Extract the (x, y) coordinate from the center of the cell holding the provided text.  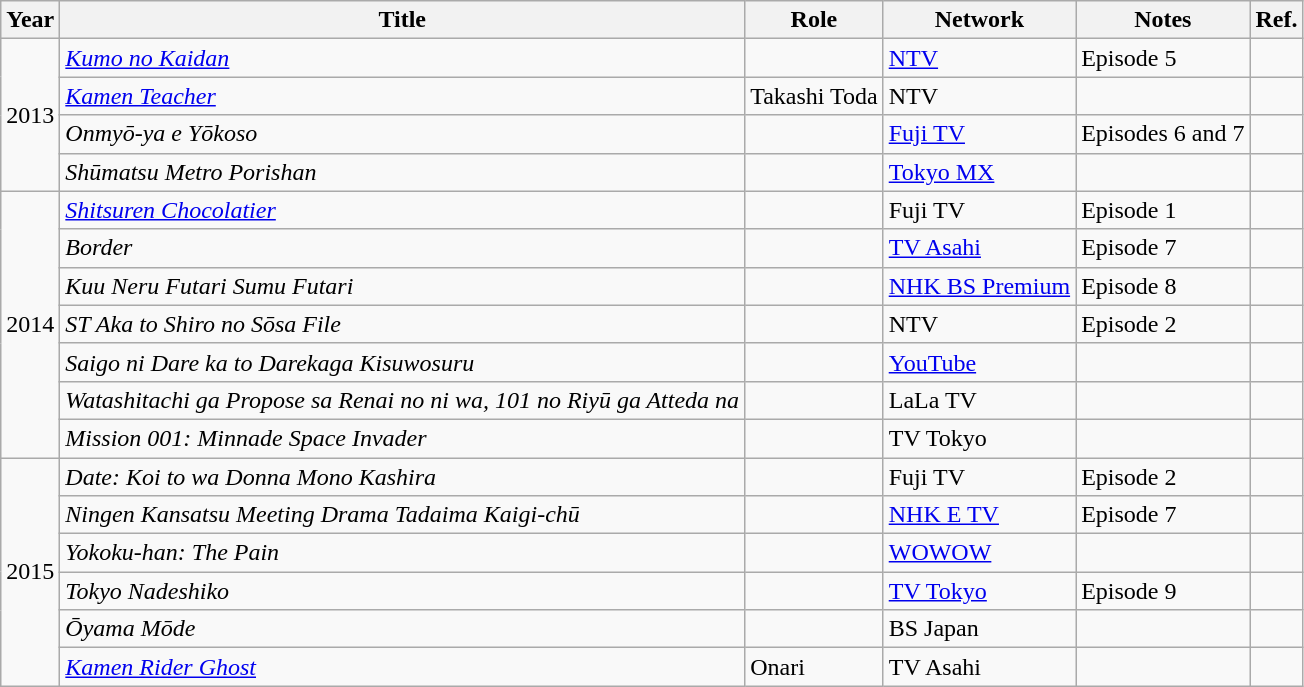
Ōyama Mōde (402, 629)
Episode 5 (1163, 58)
Shitsuren Chocolatier (402, 210)
Shūmatsu Metro Porishan (402, 172)
ST Aka to Shiro no Sōsa File (402, 324)
Takashi Toda (814, 96)
Role (814, 20)
NHK E TV (979, 515)
YouTube (979, 362)
Episode 9 (1163, 591)
Kuu Neru Futari Sumu Futari (402, 286)
Yokoku-han: The Pain (402, 553)
Tokyo Nadeshiko (402, 591)
NHK BS Premium (979, 286)
Date: Koi to wa Donna Mono Kashira (402, 477)
Notes (1163, 20)
Ref. (1276, 20)
Border (402, 248)
Onmyō-ya e Yōkoso (402, 134)
Tokyo MX (979, 172)
Mission 001: Minnade Space Invader (402, 438)
Watashitachi ga Propose sa Renai no ni wa, 101 no Riyū ga Atteda na (402, 400)
Saigo ni Dare ka to Darekaga Kisuwosuru (402, 362)
Kumo no Kaidan (402, 58)
2013 (30, 115)
LaLa TV (979, 400)
Kamen Teacher (402, 96)
Onari (814, 667)
BS Japan (979, 629)
2015 (30, 572)
Network (979, 20)
WOWOW (979, 553)
Episode 1 (1163, 210)
Ningen Kansatsu Meeting Drama Tadaima Kaigi-chū (402, 515)
Year (30, 20)
Kamen Rider Ghost (402, 667)
2014 (30, 324)
Episodes 6 and 7 (1163, 134)
Episode 8 (1163, 286)
Title (402, 20)
